Locate the cell with the specified text and output its [X, Y] center coordinate. 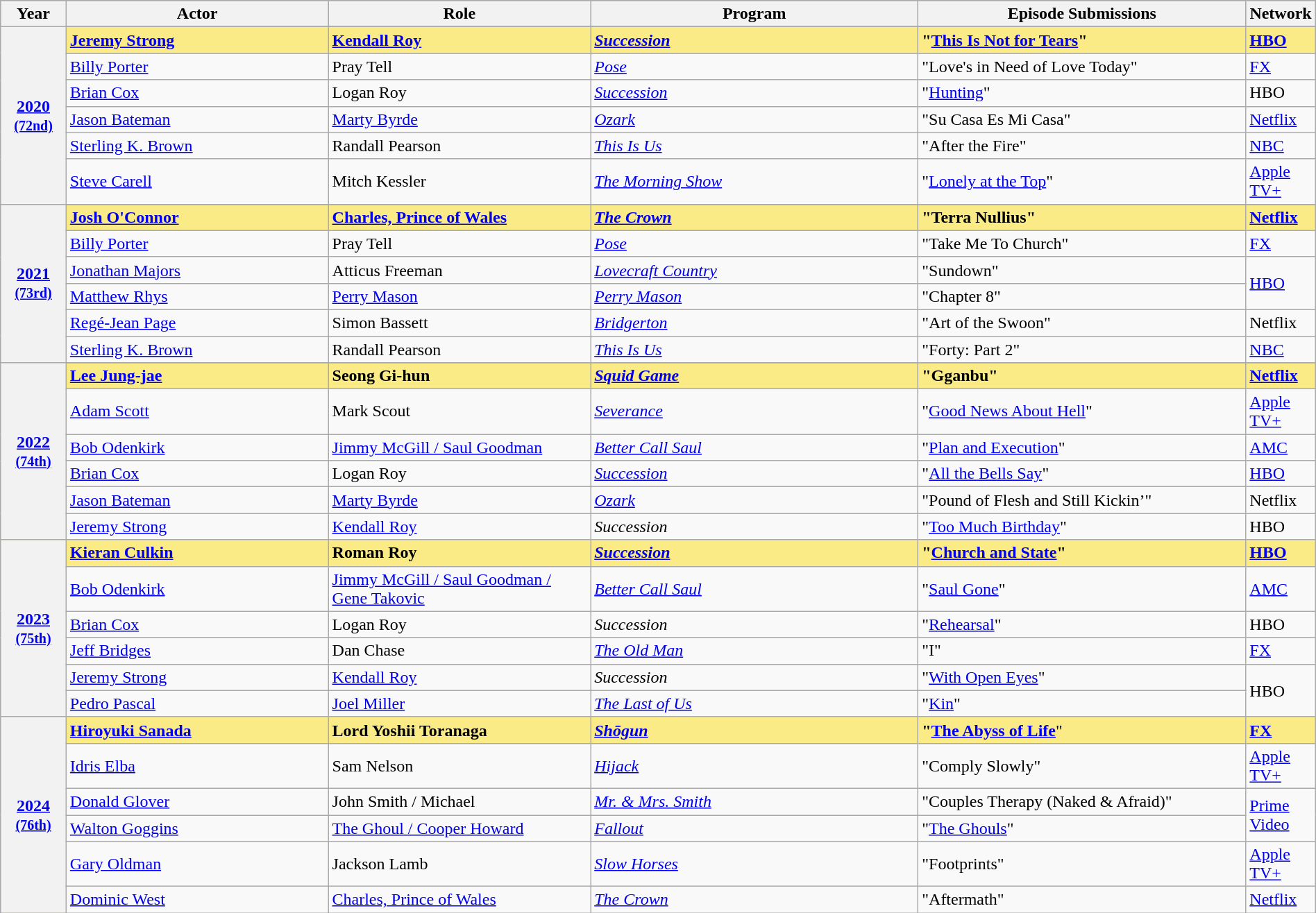
Fallout [754, 828]
2023(75th) [33, 629]
Seong Gi-hun [459, 376]
2024(76th) [33, 814]
Josh O'Connor [197, 217]
Joel Miller [459, 703]
Lord Yoshii Toranaga [459, 730]
"Too Much Birthday" [1082, 527]
Adam Scott [197, 412]
Prime Video [1281, 814]
"Kin" [1082, 703]
Dominic West [197, 900]
Pedro Pascal [197, 703]
"Church and State" [1082, 553]
"Art of the Swoon" [1082, 323]
"Good News About Hell" [1082, 412]
Sam Nelson [459, 766]
2022(74th) [33, 451]
Episode Submissions [1082, 14]
Mr. & Mrs. Smith [754, 801]
"Chapter 8" [1082, 296]
Jonathan Majors [197, 270]
"The Ghouls" [1082, 828]
"Plan and Execution" [1082, 447]
"All the Bells Say" [1082, 474]
Squid Game [754, 376]
"Saul Gone" [1082, 588]
The Last of Us [754, 703]
"Hunting" [1082, 93]
Simon Bassett [459, 323]
Hiroyuki Sanada [197, 730]
"This Is Not for Tears" [1082, 40]
Jeff Bridges [197, 651]
Jimmy McGill / Saul Goodman / Gene Takovic [459, 588]
Kieran Culkin [197, 553]
Mark Scout [459, 412]
Matthew Rhys [197, 296]
Regé-Jean Page [197, 323]
Year [33, 14]
Mitch Kessler [459, 182]
Severance [754, 412]
Walton Goggins [197, 828]
"Rehearsal" [1082, 624]
Lovecraft Country [754, 270]
"Couples Therapy (Naked & Afraid)" [1082, 801]
"Terra Nullius" [1082, 217]
Shōgun [754, 730]
Hijack [754, 766]
Steve Carell [197, 182]
"After the Fire" [1082, 146]
Dan Chase [459, 651]
The Morning Show [754, 182]
"I" [1082, 651]
"Aftermath" [1082, 900]
Idris Elba [197, 766]
Program [754, 14]
Gary Oldman [197, 864]
Bridgerton [754, 323]
"Comply Slowly" [1082, 766]
Lee Jung-jae [197, 376]
"Pound of Flesh and Still Kickin’" [1082, 500]
"The Abyss of Life" [1082, 730]
2021(73rd) [33, 283]
Slow Horses [754, 864]
"Sundown" [1082, 270]
Network [1281, 14]
Role [459, 14]
The Old Man [754, 651]
"Take Me To Church" [1082, 244]
2020(72nd) [33, 115]
Jackson Lamb [459, 864]
Actor [197, 14]
Roman Roy [459, 553]
"Lonely at the Top" [1082, 182]
"Su Casa Es Mi Casa" [1082, 119]
"Forty: Part 2" [1082, 349]
John Smith / Michael [459, 801]
Donald Glover [197, 801]
Atticus Freeman [459, 270]
The Ghoul / Cooper Howard [459, 828]
"Love's in Need of Love Today" [1082, 67]
"Gganbu" [1082, 376]
Jimmy McGill / Saul Goodman [459, 447]
"With Open Eyes" [1082, 677]
"Footprints" [1082, 864]
